Identify which cell holds the provided text, then report its (x, y) central coordinate. 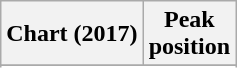
Peakposition (189, 34)
Chart (2017) (72, 34)
